Find where the given text appears and provide that cell's center as [x, y] coordinate. 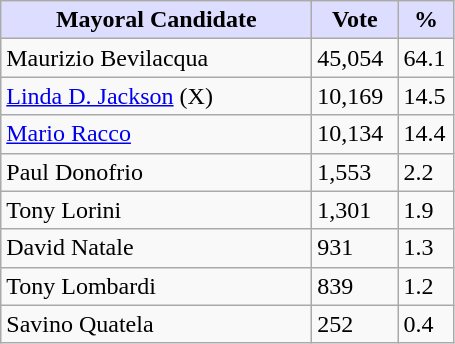
Tony Lorini [156, 210]
Mario Racco [156, 134]
1.2 [426, 286]
1,301 [355, 210]
Mayoral Candidate [156, 20]
45,054 [355, 58]
10,169 [355, 96]
Linda D. Jackson (X) [156, 96]
David Natale [156, 248]
14.4 [426, 134]
0.4 [426, 324]
1.9 [426, 210]
1,553 [355, 172]
Savino Quatela [156, 324]
14.5 [426, 96]
10,134 [355, 134]
Paul Donofrio [156, 172]
Maurizio Bevilacqua [156, 58]
64.1 [426, 58]
931 [355, 248]
839 [355, 286]
Vote [355, 20]
% [426, 20]
2.2 [426, 172]
252 [355, 324]
1.3 [426, 248]
Tony Lombardi [156, 286]
